Scan for the cell matching the given text and deliver its (X, Y) coordinate at center. 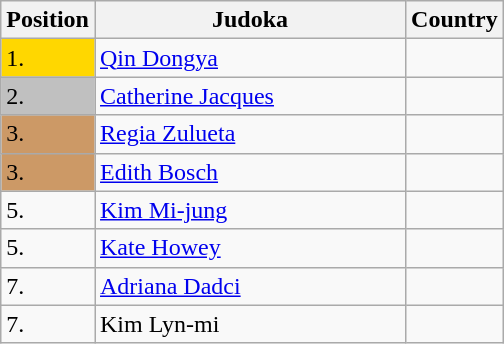
Qin Dongya (250, 58)
2. (48, 96)
Kim Lyn-mi (250, 324)
Judoka (250, 20)
Kate Howey (250, 248)
Country (455, 20)
Position (48, 20)
Regia Zulueta (250, 134)
Edith Bosch (250, 172)
Catherine Jacques (250, 96)
Adriana Dadci (250, 286)
1. (48, 58)
Kim Mi-jung (250, 210)
